Extract the (X, Y) coordinate from the center of the cell holding the provided text.  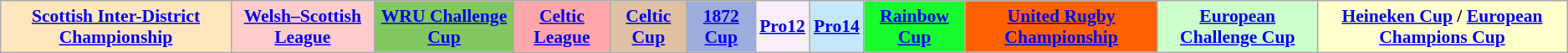
Welsh–Scottish League (303, 27)
WRU Challenge Cup (443, 27)
Scottish Inter-District Championship (116, 27)
Pro12 (783, 27)
1872 Cup (722, 27)
Pro14 (836, 27)
European Challenge Cup (1238, 27)
Celtic League (562, 27)
United Rugby Championship (1061, 27)
Rainbow Cup (915, 27)
Celtic Cup (648, 27)
Heineken Cup / European Champions Cup (1442, 27)
